Find where the given text appears and provide that cell's center as (X, Y) coordinate. 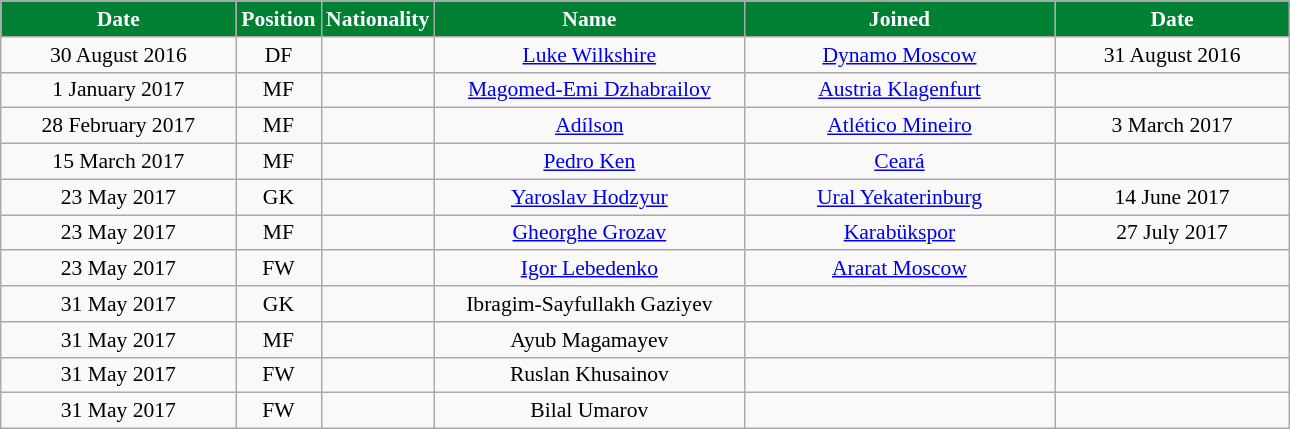
15 March 2017 (118, 162)
Yaroslav Hodzyur (589, 197)
Ibragim-Sayfullakh Gaziyev (589, 304)
Bilal Umarov (589, 411)
Joined (899, 19)
Position (278, 19)
Ayub Magamayev (589, 340)
Gheorghe Grozav (589, 233)
DF (278, 55)
Ceará (899, 162)
Luke Wilkshire (589, 55)
Ruslan Khusainov (589, 375)
1 January 2017 (118, 90)
28 February 2017 (118, 126)
Ararat Moscow (899, 269)
Igor Lebedenko (589, 269)
31 August 2016 (1172, 55)
27 July 2017 (1172, 233)
30 August 2016 (118, 55)
Atlético Mineiro (899, 126)
Name (589, 19)
3 March 2017 (1172, 126)
14 June 2017 (1172, 197)
Magomed-Emi Dzhabrailov (589, 90)
Pedro Ken (589, 162)
Dynamo Moscow (899, 55)
Ural Yekaterinburg (899, 197)
Adílson (589, 126)
Austria Klagenfurt (899, 90)
Nationality (378, 19)
Karabükspor (899, 233)
